For the text-containing cell, return its midpoint in (x, y) coordinate format. 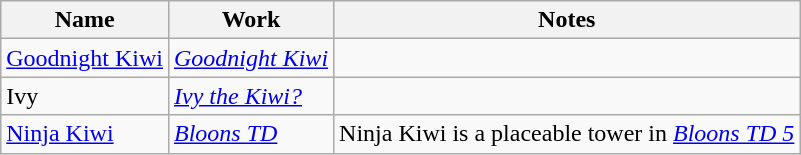
Notes (567, 20)
Bloons TD (250, 134)
Ninja Kiwi (85, 134)
Name (85, 20)
Work (250, 20)
Ivy the Kiwi? (250, 96)
Ninja Kiwi is a placeable tower in Bloons TD 5 (567, 134)
Ivy (85, 96)
